Return the (X, Y) coordinate for the center point of the cell that contains the specified text.  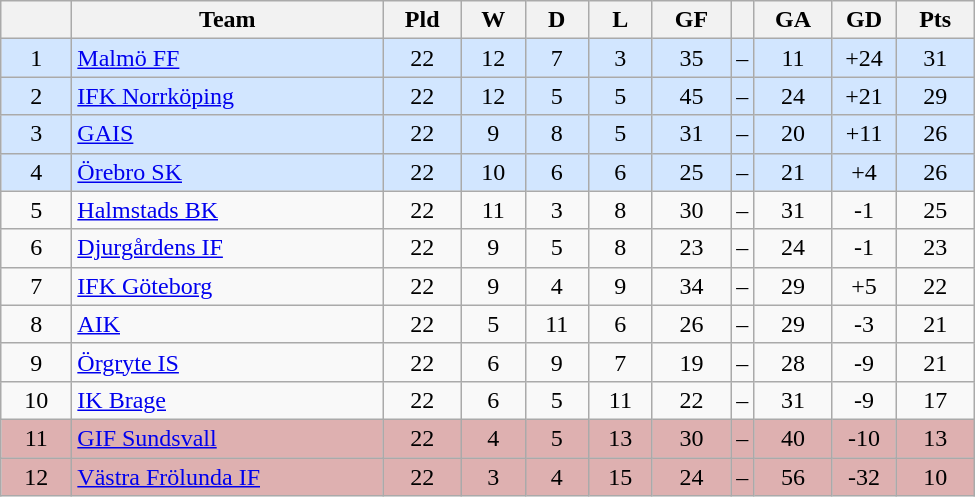
28 (794, 362)
GIF Sundsvall (228, 438)
35 (692, 58)
Team (228, 20)
GAIS (228, 134)
D (557, 20)
Örebro SK (228, 172)
19 (692, 362)
AIK (228, 324)
L (621, 20)
Halmstads BK (228, 210)
40 (794, 438)
Pts (936, 20)
W (493, 20)
+21 (864, 96)
Malmö FF (228, 58)
17 (936, 400)
IFK Norrköping (228, 96)
IK Brage (228, 400)
+24 (864, 58)
GA (794, 20)
GF (692, 20)
+11 (864, 134)
+4 (864, 172)
-10 (864, 438)
Västra Frölunda IF (228, 477)
IFK Göteborg (228, 286)
Pld (422, 20)
+5 (864, 286)
Örgryte IS (228, 362)
1 (36, 58)
15 (621, 477)
20 (794, 134)
Djurgårdens IF (228, 248)
-32 (864, 477)
-3 (864, 324)
GD (864, 20)
34 (692, 286)
56 (794, 477)
45 (692, 96)
2 (36, 96)
